Output the (X, Y) coordinate of the center of the cell containing the given text.  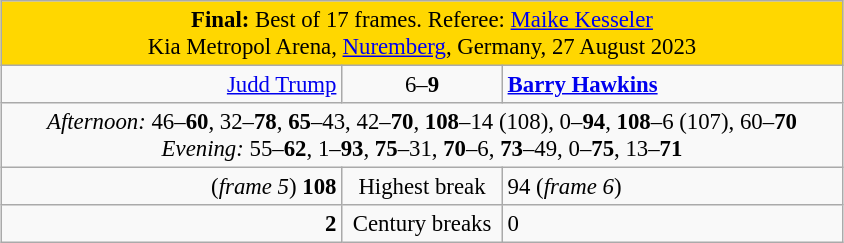
Highest break (422, 187)
94 (frame 6) (672, 187)
0 (672, 224)
(frame 5) 108 (172, 187)
Final: Best of 17 frames. Referee: Maike KesselerKia Metropol Arena, Nuremberg, Germany, 27 August 2023 (422, 34)
Judd Trump (172, 85)
Barry Hawkins (672, 85)
2 (172, 224)
Afternoon: 46–60, 32–78, 65–43, 42–70, 108–14 (108), 0–94, 108–6 (107), 60–70Evening: 55–62, 1–93, 75–31, 70–6, 73–49, 0–75, 13–71 (422, 136)
6–9 (422, 85)
Century breaks (422, 224)
